Return (x, y) of the center of cell containing provided text 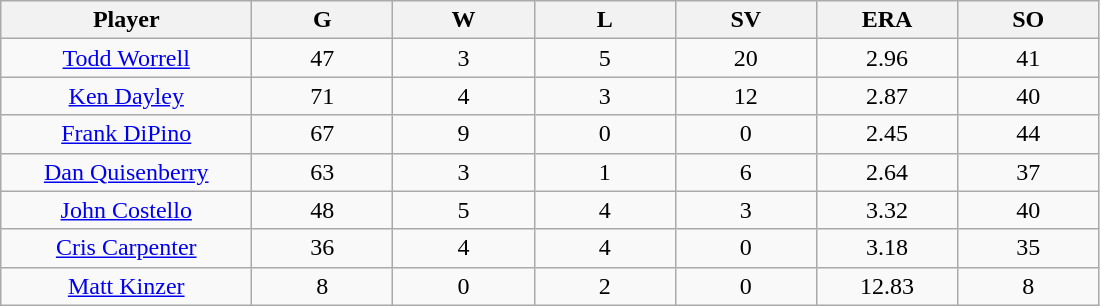
35 (1028, 248)
63 (322, 172)
67 (322, 134)
44 (1028, 134)
71 (322, 96)
SO (1028, 20)
Todd Worrell (126, 58)
G (322, 20)
2.64 (886, 172)
1 (604, 172)
2.45 (886, 134)
Player (126, 20)
3.32 (886, 210)
41 (1028, 58)
2 (604, 286)
48 (322, 210)
12.83 (886, 286)
Cris Carpenter (126, 248)
SV (746, 20)
Frank DiPino (126, 134)
ERA (886, 20)
Dan Quisenberry (126, 172)
37 (1028, 172)
Ken Dayley (126, 96)
John Costello (126, 210)
20 (746, 58)
9 (464, 134)
L (604, 20)
W (464, 20)
36 (322, 248)
2.87 (886, 96)
12 (746, 96)
2.96 (886, 58)
3.18 (886, 248)
47 (322, 58)
6 (746, 172)
Matt Kinzer (126, 286)
